Extract the (X, Y) coordinate from the center of the cell holding the provided text.  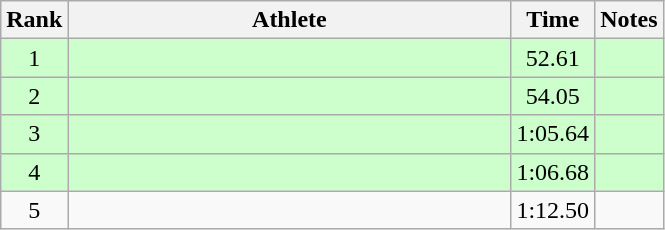
Notes (629, 20)
4 (34, 172)
Rank (34, 20)
1 (34, 58)
54.05 (553, 96)
52.61 (553, 58)
1:12.50 (553, 210)
3 (34, 134)
5 (34, 210)
2 (34, 96)
Athlete (290, 20)
1:06.68 (553, 172)
Time (553, 20)
1:05.64 (553, 134)
